Determine the (X, Y) coordinate at the center of the cell enclosing the given text.  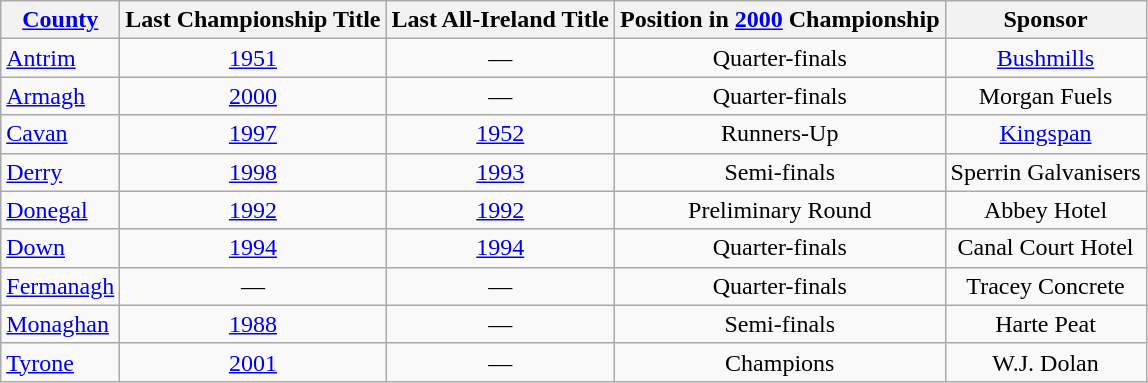
Runners-Up (780, 134)
Down (60, 248)
Bushmills (1046, 58)
Position in 2000 Championship (780, 20)
Armagh (60, 96)
Champions (780, 362)
2000 (253, 96)
W.J. Dolan (1046, 362)
1998 (253, 172)
Abbey Hotel (1046, 210)
Fermanagh (60, 286)
1951 (253, 58)
Tyrone (60, 362)
1997 (253, 134)
County (60, 20)
1952 (500, 134)
Monaghan (60, 324)
Tracey Concrete (1046, 286)
Last All-Ireland Title (500, 20)
Antrim (60, 58)
1993 (500, 172)
Donegal (60, 210)
Preliminary Round (780, 210)
1988 (253, 324)
2001 (253, 362)
Derry (60, 172)
Last Championship Title (253, 20)
Canal Court Hotel (1046, 248)
Kingspan (1046, 134)
Harte Peat (1046, 324)
Sperrin Galvanisers (1046, 172)
Morgan Fuels (1046, 96)
Sponsor (1046, 20)
Cavan (60, 134)
